Return the [x, y] coordinate for the center point of the cell that contains the specified text.  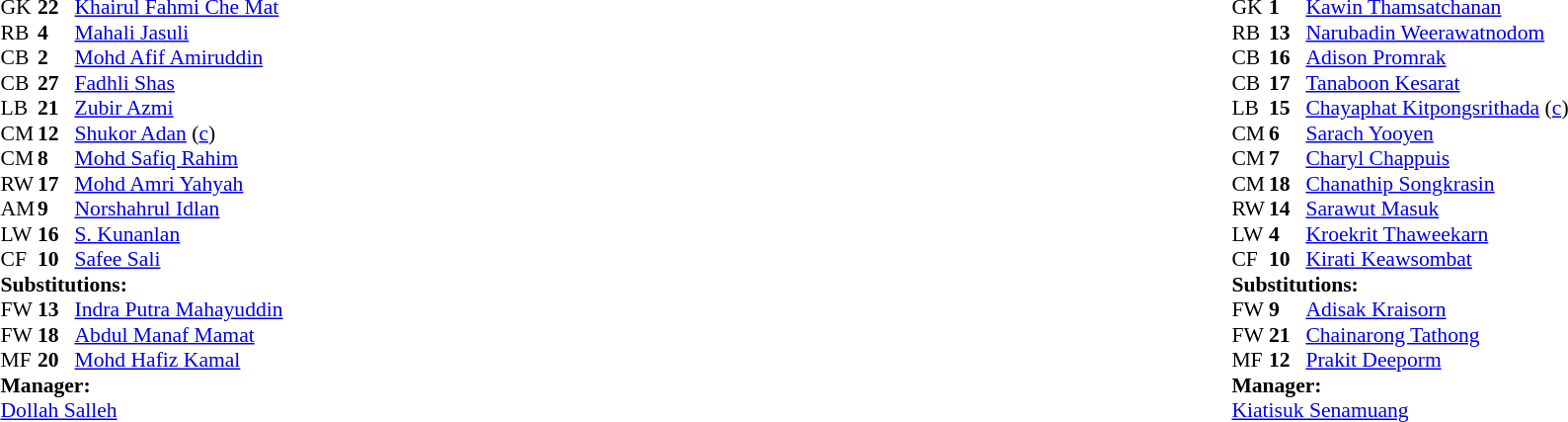
Tanaboon Kesarat [1437, 83]
S. Kunanlan [180, 234]
Shukor Adan (c) [180, 133]
14 [1288, 209]
Zubir Azmi [180, 108]
Abdul Manaf Mamat [180, 335]
6 [1288, 133]
Mohd Afif Amiruddin [180, 58]
Indra Putra Mahayuddin [180, 309]
Adison Promrak [1437, 58]
7 [1288, 159]
Fadhli Shas [180, 83]
Chanathip Songkrasin [1437, 184]
Mahali Jasuli [180, 33]
AM [19, 209]
Prakit Deeporm [1437, 361]
Sarach Yooyen [1437, 133]
2 [56, 58]
Chainarong Tathong [1437, 335]
8 [56, 159]
27 [56, 83]
Sarawut Masuk [1437, 209]
Norshahrul Idlan [180, 209]
15 [1288, 108]
20 [56, 361]
Kroekrit Thaweekarn [1437, 234]
Mohd Amri Yahyah [180, 184]
Chayaphat Kitpongsrithada (c) [1437, 108]
Kirati Keawsombat [1437, 260]
Mohd Hafiz Kamal [180, 361]
Mohd Safiq Rahim [180, 159]
Charyl Chappuis [1437, 159]
Adisak Kraisorn [1437, 309]
Safee Sali [180, 260]
Narubadin Weerawatnodom [1437, 33]
